Output the [X, Y] coordinate of the center of the cell containing the given text.  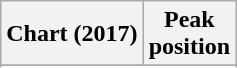
Chart (2017) [72, 34]
Peakposition [189, 34]
